Search for the cell housing the specified text and yield its (X, Y) center coordinate. 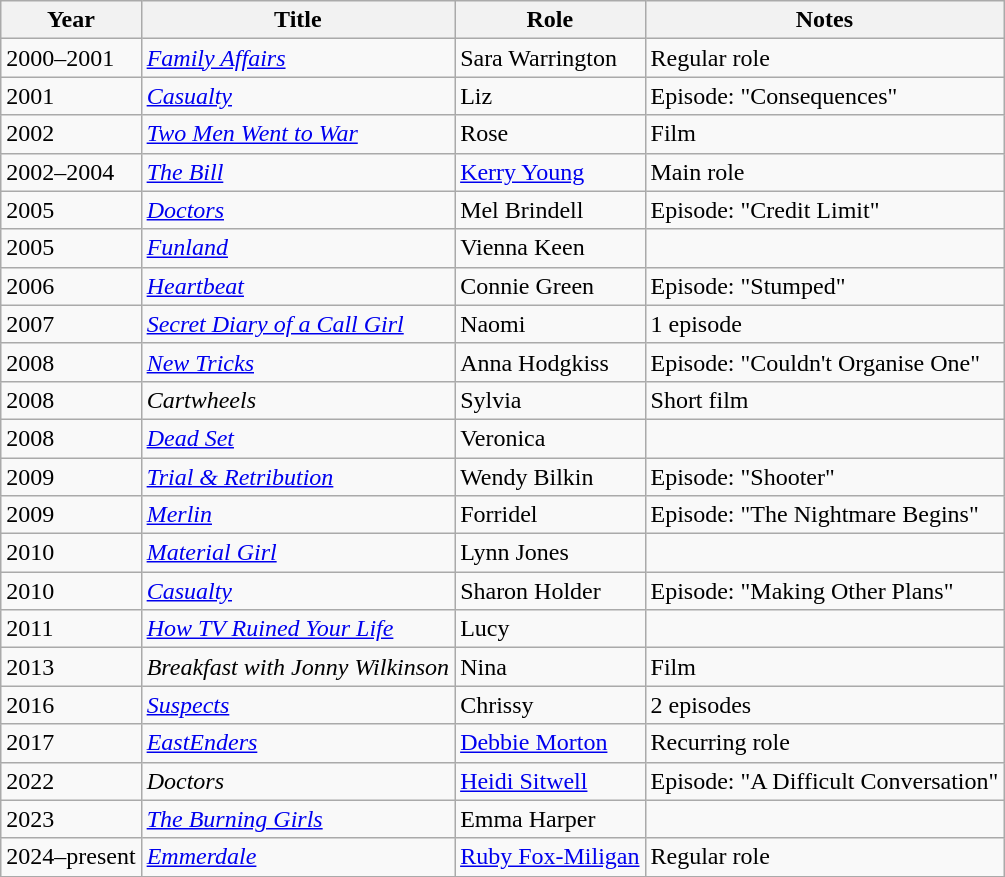
Chrissy (550, 705)
Emmerdale (298, 857)
2016 (71, 705)
2002 (71, 134)
Notes (824, 20)
Episode: "Making Other Plans" (824, 591)
Recurring role (824, 743)
Year (71, 20)
2013 (71, 667)
Debbie Morton (550, 743)
Liz (550, 96)
2000–2001 (71, 58)
Rose (550, 134)
Family Affairs (298, 58)
Cartwheels (298, 400)
2006 (71, 286)
Veronica (550, 438)
Episode: "Couldn't Organise One" (824, 362)
Merlin (298, 515)
Lucy (550, 629)
How TV Ruined Your Life (298, 629)
The Burning Girls (298, 819)
Episode: "Stumped" (824, 286)
EastEnders (298, 743)
Episode: "Shooter" (824, 477)
Naomi (550, 324)
Heartbeat (298, 286)
2023 (71, 819)
2024–present (71, 857)
Breakfast with Jonny Wilkinson (298, 667)
Trial & Retribution (298, 477)
Kerry Young (550, 172)
Mel Brindell (550, 210)
Two Men Went to War (298, 134)
2002–2004 (71, 172)
Title (298, 20)
Suspects (298, 705)
1 episode (824, 324)
2022 (71, 781)
2007 (71, 324)
Sylvia (550, 400)
Heidi Sitwell (550, 781)
2 episodes (824, 705)
2011 (71, 629)
Episode: "The Nightmare Begins" (824, 515)
Episode: "Consequences" (824, 96)
New Tricks (298, 362)
Connie Green (550, 286)
Role (550, 20)
Funland (298, 248)
Nina (550, 667)
Anna Hodgkiss (550, 362)
Vienna Keen (550, 248)
The Bill (298, 172)
Episode: "Credit Limit" (824, 210)
Secret Diary of a Call Girl (298, 324)
Forridel (550, 515)
Ruby Fox-Miligan (550, 857)
Lynn Jones (550, 553)
2001 (71, 96)
Short film (824, 400)
Sharon Holder (550, 591)
Main role (824, 172)
Emma Harper (550, 819)
Dead Set (298, 438)
Material Girl (298, 553)
Episode: "A Difficult Conversation" (824, 781)
Wendy Bilkin (550, 477)
Sara Warrington (550, 58)
2017 (71, 743)
